Extract the [x, y] coordinate from the center of the cell holding the provided text.  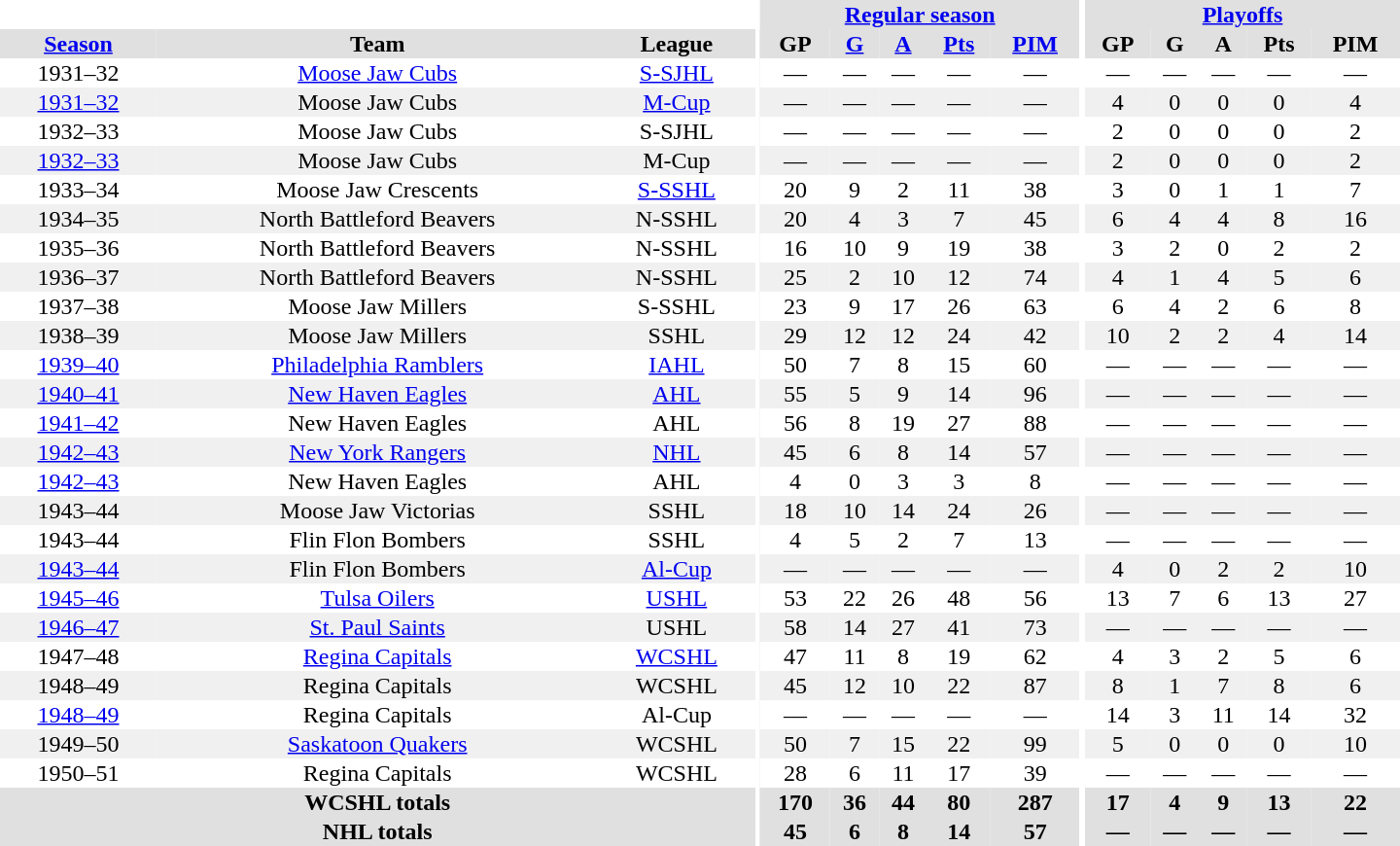
1941–42 [78, 423]
1940–41 [78, 394]
39 [1035, 773]
25 [795, 277]
1939–40 [78, 365]
55 [795, 394]
1938–39 [78, 335]
170 [795, 802]
1949–50 [78, 744]
1935–36 [78, 248]
99 [1035, 744]
44 [903, 802]
32 [1355, 715]
Season [78, 44]
47 [795, 656]
Tulsa Oilers [377, 598]
New York Rangers [377, 452]
28 [795, 773]
80 [959, 802]
41 [959, 627]
1945–46 [78, 598]
88 [1035, 423]
Team [377, 44]
58 [795, 627]
48 [959, 598]
St. Paul Saints [377, 627]
53 [795, 598]
23 [795, 306]
36 [855, 802]
62 [1035, 656]
74 [1035, 277]
1946–47 [78, 627]
NHL [677, 452]
1950–51 [78, 773]
1947–48 [78, 656]
Philadelphia Ramblers [377, 365]
Saskatoon Quakers [377, 744]
Playoffs [1242, 15]
1933–34 [78, 190]
73 [1035, 627]
WCSHL totals [377, 802]
IAHL [677, 365]
63 [1035, 306]
Regular season [920, 15]
42 [1035, 335]
18 [795, 511]
96 [1035, 394]
87 [1035, 686]
1936–37 [78, 277]
NHL totals [377, 831]
Moose Jaw Victorias [377, 511]
League [677, 44]
287 [1035, 802]
1934–35 [78, 219]
29 [795, 335]
1937–38 [78, 306]
60 [1035, 365]
Moose Jaw Crescents [377, 190]
